Identify which cell holds the provided text, then report its (X, Y) central coordinate. 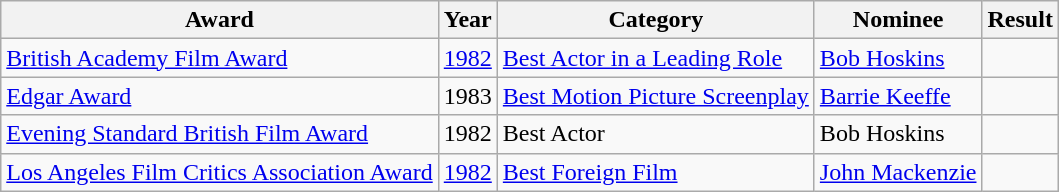
Best Actor (656, 134)
Best Motion Picture Screenplay (656, 96)
Award (220, 20)
Barrie Keeffe (898, 96)
Edgar Award (220, 96)
Nominee (898, 20)
Category (656, 20)
Year (468, 20)
British Academy Film Award (220, 58)
1983 (468, 96)
Los Angeles Film Critics Association Award (220, 172)
John Mackenzie (898, 172)
Best Foreign Film (656, 172)
Result (1020, 20)
Evening Standard British Film Award (220, 134)
Best Actor in a Leading Role (656, 58)
